Scan for the cell matching the given text and deliver its [x, y] coordinate at center. 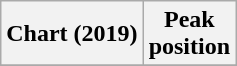
Chart (2019) [72, 34]
Peakposition [189, 34]
